Detect which cell encompasses the target text, then output its [X, Y] center coordinate. 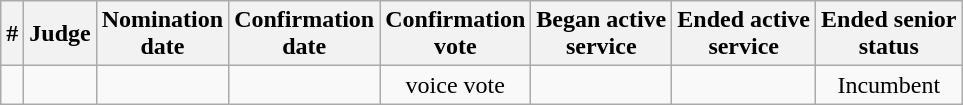
Incumbent [889, 85]
Ended activeservice [744, 34]
Nominationdate [162, 34]
# [12, 34]
Ended seniorstatus [889, 34]
Began activeservice [602, 34]
Confirmationdate [304, 34]
Confirmationvote [456, 34]
Judge [60, 34]
voice vote [456, 85]
